Detect which cell encompasses the target text, then output its (x, y) center coordinate. 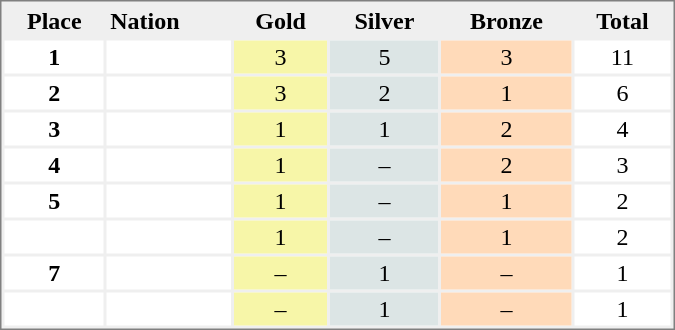
Total (622, 20)
Gold (280, 20)
Bronze (507, 20)
6 (622, 92)
11 (622, 56)
Silver (384, 20)
Place (54, 20)
Nation (169, 20)
7 (54, 272)
